Output the (x, y) coordinate of the center of the cell containing the given text.  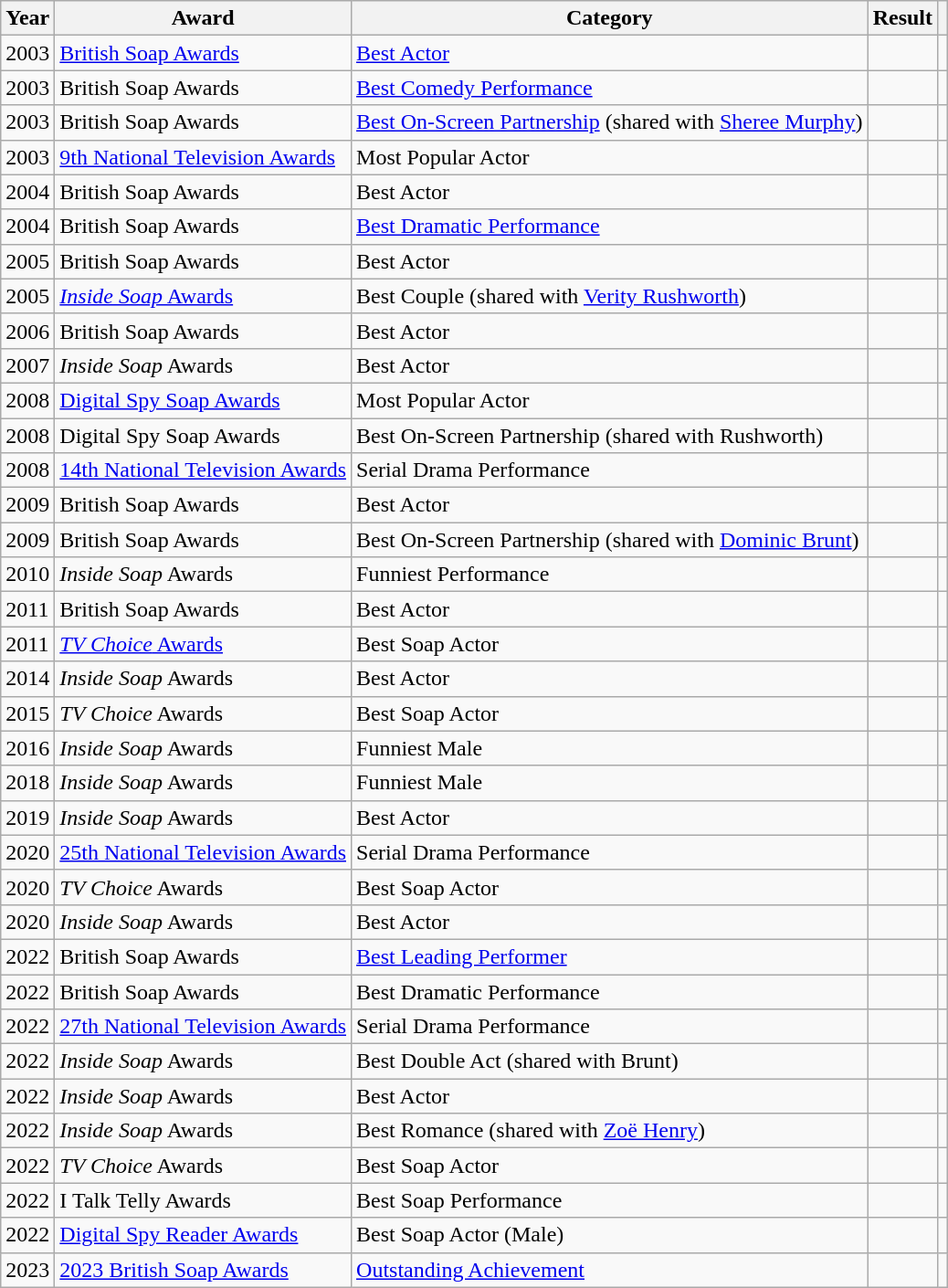
Best On-Screen Partnership (shared with Sheree Murphy) (610, 122)
2016 (27, 748)
2023 (27, 1270)
2010 (27, 575)
2006 (27, 331)
2014 (27, 679)
14th National Television Awards (203, 470)
Best Soap Performance (610, 1200)
Result (902, 18)
2018 (27, 783)
25th National Television Awards (203, 852)
2015 (27, 713)
Best Double Act (shared with Brunt) (610, 1061)
27th National Television Awards (203, 1027)
9th National Television Awards (203, 157)
2019 (27, 818)
Funniest Performance (610, 575)
Best Soap Actor (Male) (610, 1235)
Category (610, 18)
Outstanding Achievement (610, 1270)
Best Couple (shared with Verity Rushworth) (610, 296)
Best Leading Performer (610, 956)
Best On-Screen Partnership (shared with Rushworth) (610, 436)
2023 British Soap Awards (203, 1270)
2007 (27, 365)
Best Comedy Performance (610, 88)
Award (203, 18)
Best On-Screen Partnership (shared with Dominic Brunt) (610, 540)
Digital Spy Reader Awards (203, 1235)
Best Romance (shared with Zoë Henry) (610, 1131)
I Talk Telly Awards (203, 1200)
Year (27, 18)
